Detect which cell encompasses the target text, then output its (X, Y) center coordinate. 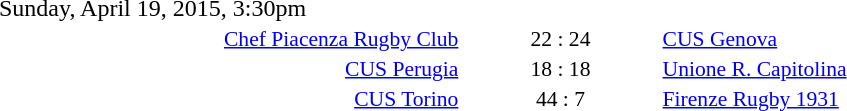
22 : 24 (560, 38)
18 : 18 (560, 68)
